Determine the (x, y) coordinate at the center of the cell enclosing the given text.  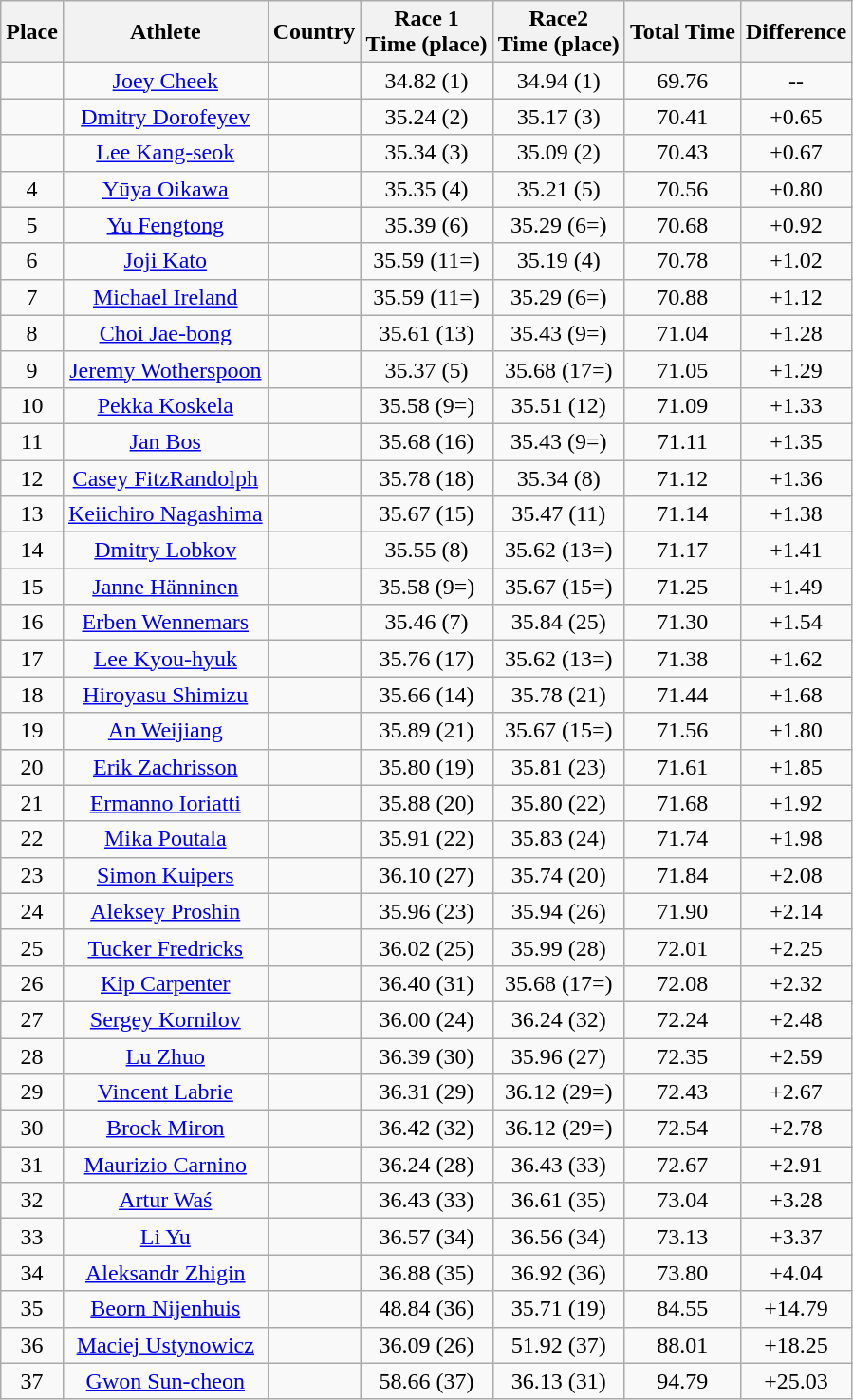
+1.12 (795, 297)
33 (32, 1237)
Sergey Kornilov (165, 1019)
35.76 (17) (427, 659)
51.92 (37) (558, 1345)
+1.92 (795, 803)
+1.29 (795, 369)
71.84 (682, 875)
71.68 (682, 803)
36 (32, 1345)
70.88 (682, 297)
Michael Ireland (165, 297)
29 (32, 1092)
35.61 (13) (427, 333)
71.38 (682, 659)
58.66 (37) (427, 1381)
17 (32, 659)
Pekka Koskela (165, 405)
+1.38 (795, 514)
71.25 (682, 587)
+25.03 (795, 1381)
+2.91 (795, 1165)
+1.28 (795, 333)
Erben Wennemars (165, 623)
71.14 (682, 514)
71.09 (682, 405)
71.30 (682, 623)
+2.67 (795, 1092)
An Weijiang (165, 731)
35.81 (23) (558, 767)
Erik Zachrisson (165, 767)
+0.65 (795, 117)
36.24 (28) (427, 1165)
+1.36 (795, 477)
36.40 (31) (427, 983)
36.39 (30) (427, 1056)
Casey FitzRandolph (165, 477)
27 (32, 1019)
+18.25 (795, 1345)
+1.98 (795, 839)
35.78 (21) (558, 695)
71.04 (682, 333)
36.02 (25) (427, 947)
22 (32, 839)
35.34 (3) (427, 153)
Gwon Sun-cheon (165, 1381)
+1.35 (795, 441)
69.76 (682, 81)
Aleksandr Zhigin (165, 1273)
72.24 (682, 1019)
35.83 (24) (558, 839)
35.80 (22) (558, 803)
12 (32, 477)
Keiichiro Nagashima (165, 514)
37 (32, 1381)
21 (32, 803)
Place (32, 32)
Lu Zhuo (165, 1056)
28 (32, 1056)
Artur Waś (165, 1201)
71.90 (682, 911)
Dmitry Dorofeyev (165, 117)
71.44 (682, 695)
+2.78 (795, 1129)
Total Time (682, 32)
Joji Kato (165, 261)
Vincent Labrie (165, 1092)
72.01 (682, 947)
20 (32, 767)
Hiroyasu Shimizu (165, 695)
Beorn Nijenhuis (165, 1309)
+14.79 (795, 1309)
35.46 (7) (427, 623)
35.99 (28) (558, 947)
8 (32, 333)
Lee Kyou-hyuk (165, 659)
31 (32, 1165)
Jeremy Wotherspoon (165, 369)
+1.41 (795, 551)
36.61 (35) (558, 1201)
Joey Cheek (165, 81)
+1.54 (795, 623)
71.05 (682, 369)
+1.80 (795, 731)
10 (32, 405)
36.13 (31) (558, 1381)
36.24 (32) (558, 1019)
35.71 (19) (558, 1309)
34 (32, 1273)
5 (32, 225)
34.82 (1) (427, 81)
35.47 (11) (558, 514)
35.19 (4) (558, 261)
70.41 (682, 117)
-- (795, 81)
36.10 (27) (427, 875)
Country (314, 32)
Maurizio Carnino (165, 1165)
15 (32, 587)
71.56 (682, 731)
+0.92 (795, 225)
35.68 (16) (427, 441)
+1.85 (795, 767)
14 (32, 551)
+1.33 (795, 405)
Mika Poutala (165, 839)
73.04 (682, 1201)
+2.14 (795, 911)
35.51 (12) (558, 405)
+2.59 (795, 1056)
94.79 (682, 1381)
72.43 (682, 1092)
Maciej Ustynowicz (165, 1345)
71.61 (682, 767)
30 (32, 1129)
36.56 (34) (558, 1237)
+2.25 (795, 947)
36.00 (24) (427, 1019)
35 (32, 1309)
71.74 (682, 839)
+1.68 (795, 695)
Race2 Time (place) (558, 32)
35.74 (20) (558, 875)
35.94 (26) (558, 911)
70.43 (682, 153)
Yu Fengtong (165, 225)
Difference (795, 32)
35.09 (2) (558, 153)
+2.48 (795, 1019)
35.21 (5) (558, 189)
35.91 (22) (427, 839)
71.12 (682, 477)
36.42 (32) (427, 1129)
23 (32, 875)
4 (32, 189)
+1.49 (795, 587)
+3.37 (795, 1237)
71.11 (682, 441)
18 (32, 695)
16 (32, 623)
25 (32, 947)
70.78 (682, 261)
Choi Jae-bong (165, 333)
35.39 (6) (427, 225)
Athlete (165, 32)
Yūya Oikawa (165, 189)
32 (32, 1201)
35.88 (20) (427, 803)
84.55 (682, 1309)
35.55 (8) (427, 551)
+1.62 (795, 659)
Tucker Fredricks (165, 947)
34.94 (1) (558, 81)
36.09 (26) (427, 1345)
26 (32, 983)
Dmitry Lobkov (165, 551)
72.35 (682, 1056)
72.67 (682, 1165)
Ermanno Ioriatti (165, 803)
13 (32, 514)
35.78 (18) (427, 477)
11 (32, 441)
+1.02 (795, 261)
24 (32, 911)
36.92 (36) (558, 1273)
73.13 (682, 1237)
71.17 (682, 551)
+3.28 (795, 1201)
Jan Bos (165, 441)
35.84 (25) (558, 623)
88.01 (682, 1345)
72.54 (682, 1129)
Janne Hänninen (165, 587)
73.80 (682, 1273)
35.67 (15) (427, 514)
36.57 (34) (427, 1237)
35.66 (14) (427, 695)
35.24 (2) (427, 117)
35.96 (27) (558, 1056)
Simon Kuipers (165, 875)
7 (32, 297)
70.56 (682, 189)
9 (32, 369)
Kip Carpenter (165, 983)
Brock Miron (165, 1129)
19 (32, 731)
35.89 (21) (427, 731)
70.68 (682, 225)
35.80 (19) (427, 767)
Li Yu (165, 1237)
35.34 (8) (558, 477)
6 (32, 261)
Lee Kang-seok (165, 153)
35.35 (4) (427, 189)
Aleksey Proshin (165, 911)
+4.04 (795, 1273)
+2.08 (795, 875)
36.31 (29) (427, 1092)
35.96 (23) (427, 911)
48.84 (36) (427, 1309)
+0.80 (795, 189)
Race 1Time (place) (427, 32)
36.88 (35) (427, 1273)
35.37 (5) (427, 369)
+2.32 (795, 983)
72.08 (682, 983)
35.17 (3) (558, 117)
+0.67 (795, 153)
